Extract the (X, Y) coordinate from the center of the cell holding the provided text.  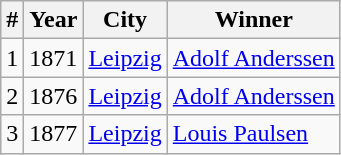
1 (12, 58)
# (12, 20)
Winner (254, 20)
1877 (54, 134)
2 (12, 96)
Louis Paulsen (254, 134)
City (125, 20)
1871 (54, 58)
1876 (54, 96)
3 (12, 134)
Year (54, 20)
